Search for the cell housing the specified text and yield its (X, Y) center coordinate. 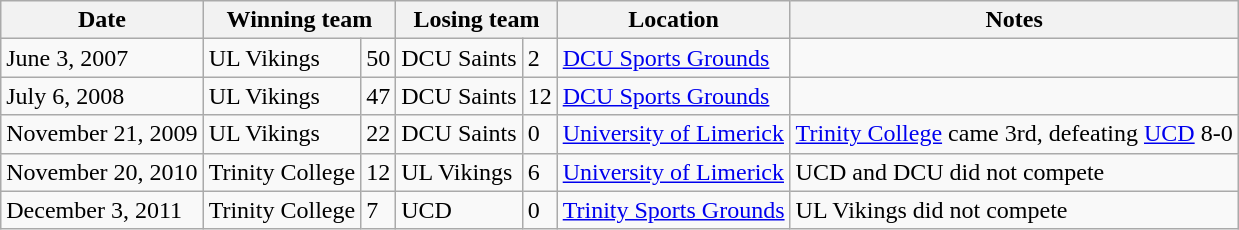
Trinity College came 3rd, defeating UCD 8-0 (1014, 134)
Trinity Sports Grounds (674, 210)
6 (540, 172)
UCD (459, 210)
November 20, 2010 (102, 172)
22 (378, 134)
Notes (1014, 20)
November 21, 2009 (102, 134)
UCD and DCU did not compete (1014, 172)
7 (378, 210)
47 (378, 96)
Date (102, 20)
December 3, 2011 (102, 210)
50 (378, 58)
Location (674, 20)
UL Vikings did not compete (1014, 210)
July 6, 2008 (102, 96)
2 (540, 58)
June 3, 2007 (102, 58)
Winning team (300, 20)
Losing team (476, 20)
